For the text-containing cell, return its midpoint in [x, y] coordinate format. 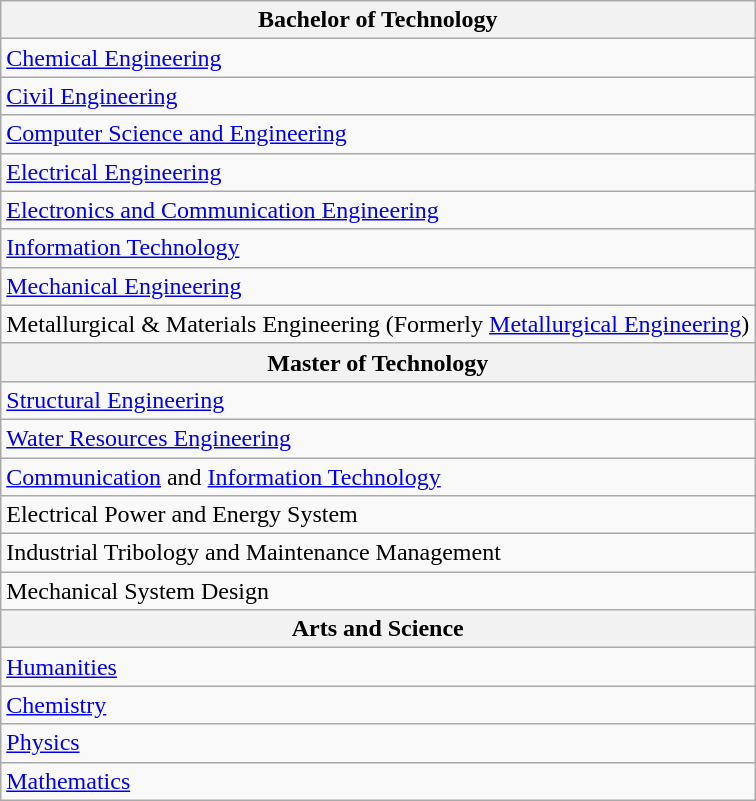
Communication and Information Technology [378, 477]
Industrial Tribology and Maintenance Management [378, 553]
Metallurgical & Materials Engineering (Formerly Metallurgical Engineering) [378, 324]
Arts and Science [378, 629]
Chemistry [378, 705]
Information Technology [378, 248]
Mathematics [378, 781]
Electrical Engineering [378, 172]
Chemical Engineering [378, 58]
Humanities [378, 667]
Physics [378, 743]
Mechanical Engineering [378, 286]
Master of Technology [378, 362]
Bachelor of Technology [378, 20]
Computer Science and Engineering [378, 134]
Electronics and Communication Engineering [378, 210]
Mechanical System Design [378, 591]
Structural Engineering [378, 400]
Water Resources Engineering [378, 438]
Civil Engineering [378, 96]
Electrical Power and Energy System [378, 515]
